Provide the (x, y) coordinate of the cell's center where the given text is located.  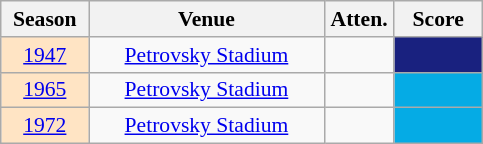
1972 (45, 126)
Score (438, 19)
Venue (206, 19)
1965 (45, 90)
Season (45, 19)
1947 (45, 55)
Atten. (359, 19)
